Identify which cell holds the provided text, then report its [x, y] central coordinate. 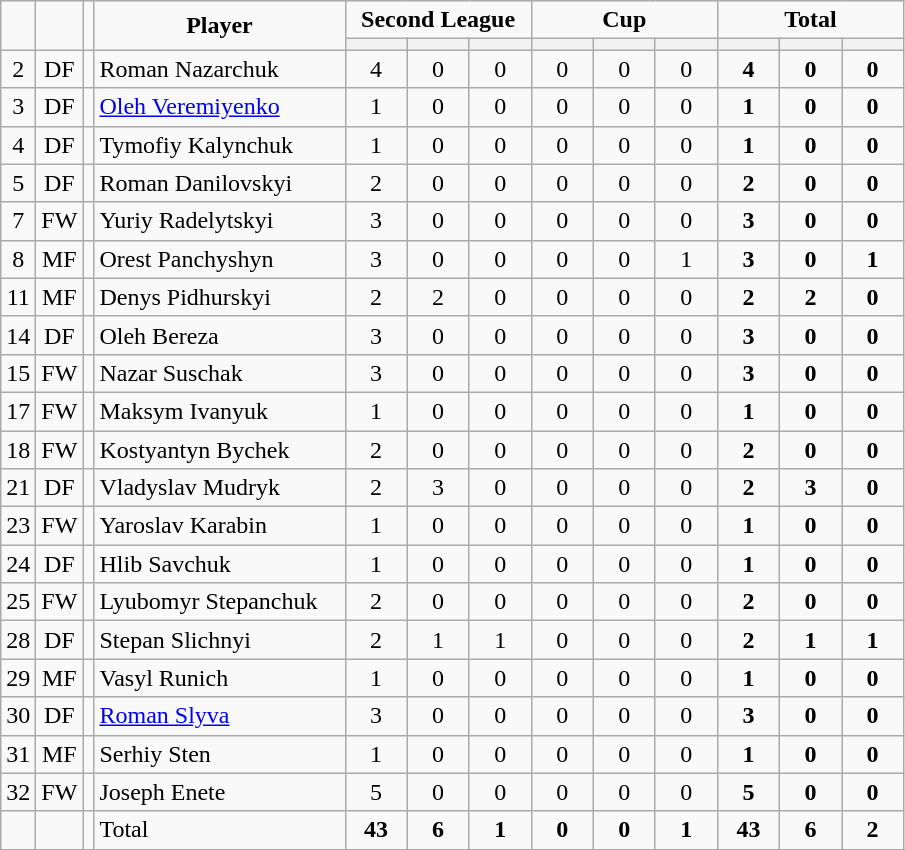
14 [18, 335]
Serhiy Sten [220, 754]
Roman Nazarchuk [220, 69]
Orest Panchyshyn [220, 259]
Vladyslav Mudryk [220, 488]
Maksym Ivanyuk [220, 411]
18 [18, 449]
Lyubomyr Stepanchuk [220, 602]
Player [220, 26]
7 [18, 221]
Yuriy Radelytskyi [220, 221]
29 [18, 678]
8 [18, 259]
17 [18, 411]
Stepan Slichnyi [220, 640]
Oleh Bereza [220, 335]
24 [18, 564]
30 [18, 716]
Tymofiy Kalynchuk [220, 145]
Roman Danilovskyi [220, 183]
Vasyl Runich [220, 678]
Second League [438, 20]
11 [18, 297]
21 [18, 488]
Oleh Veremiyenko [220, 107]
Hlib Savchuk [220, 564]
15 [18, 373]
Joseph Enete [220, 792]
Yaroslav Karabin [220, 526]
28 [18, 640]
23 [18, 526]
Nazar Suschak [220, 373]
Cup [624, 20]
31 [18, 754]
Denys Pidhurskyi [220, 297]
32 [18, 792]
Kostyantyn Bychek [220, 449]
Roman Slyva [220, 716]
25 [18, 602]
